Return the [x, y] coordinate for the center point of the cell that contains the specified text.  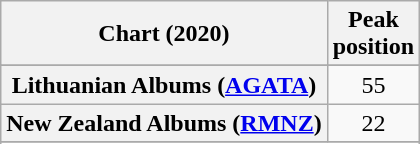
Chart (2020) [164, 34]
55 [373, 85]
Lithuanian Albums (AGATA) [164, 85]
22 [373, 123]
New Zealand Albums (RMNZ) [164, 123]
Peakposition [373, 34]
